Search for the cell housing the specified text and yield its (X, Y) center coordinate. 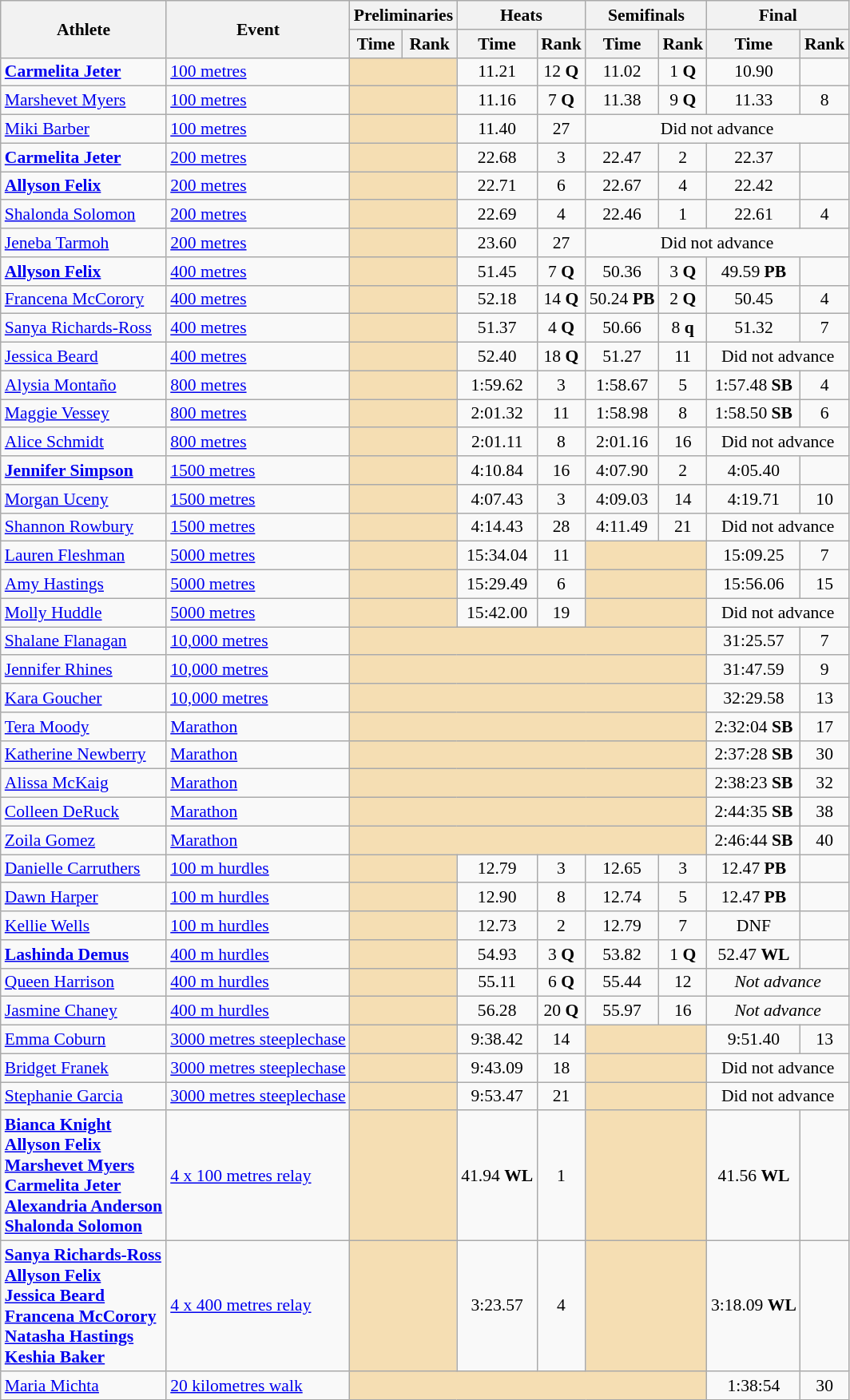
22.42 (754, 186)
Alice Schmidt (83, 442)
4:14.43 (497, 527)
Emma Coburn (83, 1040)
2 Q (682, 299)
4:07.90 (622, 470)
12.73 (497, 926)
12.90 (497, 898)
Kara Goucher (83, 698)
8 q (682, 328)
32:29.58 (754, 698)
Semifinals (646, 15)
Final (778, 15)
Sanya Richards-RossAllyson FelixJessica BeardFrancena McCororyNatasha HastingsKeshia Baker (83, 1307)
Molly Huddle (83, 613)
38 (824, 812)
Athlete (83, 29)
18 Q (561, 357)
Heats (521, 15)
55.97 (622, 1011)
Alysia Montaño (83, 385)
9:43.09 (497, 1068)
Dawn Harper (83, 898)
11.40 (497, 129)
4 x 100 metres relay (258, 1176)
Jennifer Simpson (83, 470)
Sanya Richards-Ross (83, 328)
55.11 (497, 982)
23.60 (497, 243)
55.44 (622, 982)
1:59.62 (497, 385)
11.02 (622, 72)
3:23.57 (497, 1307)
56.28 (497, 1011)
12.74 (622, 898)
Bridget Franek (83, 1068)
Queen Harrison (83, 982)
28 (561, 527)
Zoila Gomez (83, 840)
4:09.03 (622, 499)
Colleen DeRuck (83, 812)
1:58.50 SB (754, 414)
49.59 PB (754, 272)
52.40 (497, 357)
2:01.11 (497, 442)
31:47.59 (754, 670)
51.27 (622, 357)
22.67 (622, 186)
4:07.43 (497, 499)
9 (824, 670)
Preliminaries (403, 15)
Danielle Carruthers (83, 869)
Jessica Beard (83, 357)
10 (824, 499)
15:34.04 (497, 556)
53.82 (622, 954)
10.90 (754, 72)
2:37:28 SB (754, 755)
4 Q (561, 328)
2:01.16 (622, 442)
9:38.42 (497, 1040)
20 Q (561, 1011)
12 Q (561, 72)
Jeneba Tarmoh (83, 243)
Event (258, 29)
14 Q (561, 299)
Stephanie Garcia (83, 1097)
15:29.49 (497, 585)
50.66 (622, 328)
1:58.67 (622, 385)
Amy Hastings (83, 585)
4:11.49 (622, 527)
4:10.84 (497, 470)
4:05.40 (754, 470)
Lashinda Demus (83, 954)
1:58.98 (622, 414)
50.45 (754, 299)
15:09.25 (754, 556)
Lauren Fleshman (83, 556)
11.38 (622, 101)
Bianca KnightAllyson FelixMarshevet MyersCarmelita JeterAlexandria AndersonShalonda Solomon (83, 1176)
51.37 (497, 328)
Jasmine Chaney (83, 1011)
Francena McCorory (83, 299)
52.47 WL (754, 954)
11.16 (497, 101)
11.21 (497, 72)
Alissa McKaig (83, 783)
20 kilometres walk (258, 1386)
17 (824, 727)
41.56 WL (754, 1176)
51.45 (497, 272)
50.24 PB (622, 299)
Shannon Rowbury (83, 527)
12.65 (622, 869)
1:57.48 SB (754, 385)
4 x 400 metres relay (258, 1307)
22.69 (497, 215)
DNF (754, 926)
4:19.71 (754, 499)
51.32 (754, 328)
15 (824, 585)
Shalane Flanagan (83, 641)
Jennifer Rhines (83, 670)
9:51.40 (754, 1040)
12 (682, 982)
52.18 (497, 299)
Tera Moody (83, 727)
Morgan Uceny (83, 499)
2:46:44 SB (754, 840)
40 (824, 840)
Maria Michta (83, 1386)
22.46 (622, 215)
50.36 (622, 272)
22.61 (754, 215)
22.71 (497, 186)
9:53.47 (497, 1097)
Shalonda Solomon (83, 215)
Kellie Wells (83, 926)
2:01.32 (497, 414)
Katherine Newberry (83, 755)
11.33 (754, 101)
9 Q (682, 101)
Maggie Vessey (83, 414)
19 (561, 613)
2:38:23 SB (754, 783)
18 (561, 1068)
15:56.06 (754, 585)
6 Q (561, 982)
31:25.57 (754, 641)
1:38:54 (754, 1386)
Marshevet Myers (83, 101)
2:44:35 SB (754, 812)
22.47 (622, 157)
Miki Barber (83, 129)
54.93 (497, 954)
3:18.09 WL (754, 1307)
22.68 (497, 157)
2:32:04 SB (754, 727)
41.94 WL (497, 1176)
32 (824, 783)
22.37 (754, 157)
15:42.00 (497, 613)
